Scan for the cell matching the given text and deliver its (x, y) coordinate at center. 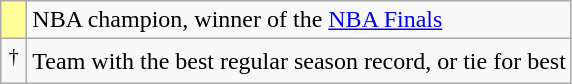
† (14, 62)
Team with the best regular season record, or tie for best (300, 62)
NBA champion, winner of the NBA Finals (300, 20)
